Scan for the cell matching the given text and deliver its (X, Y) coordinate at center. 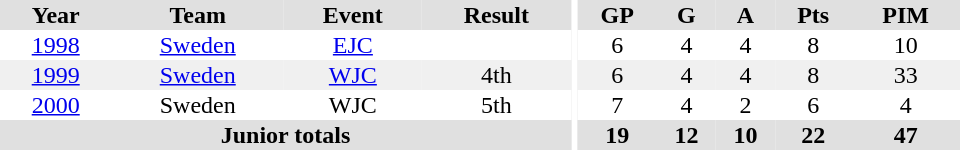
1998 (56, 45)
Year (56, 15)
2 (746, 105)
12 (686, 135)
19 (618, 135)
2000 (56, 105)
A (746, 15)
22 (813, 135)
5th (496, 105)
G (686, 15)
EJC (353, 45)
Event (353, 15)
GP (618, 15)
33 (906, 75)
Team (198, 15)
Result (496, 15)
4th (496, 75)
1999 (56, 75)
47 (906, 135)
Pts (813, 15)
7 (618, 105)
Junior totals (286, 135)
PIM (906, 15)
